Output the [X, Y] coordinate of the center of the cell containing the given text.  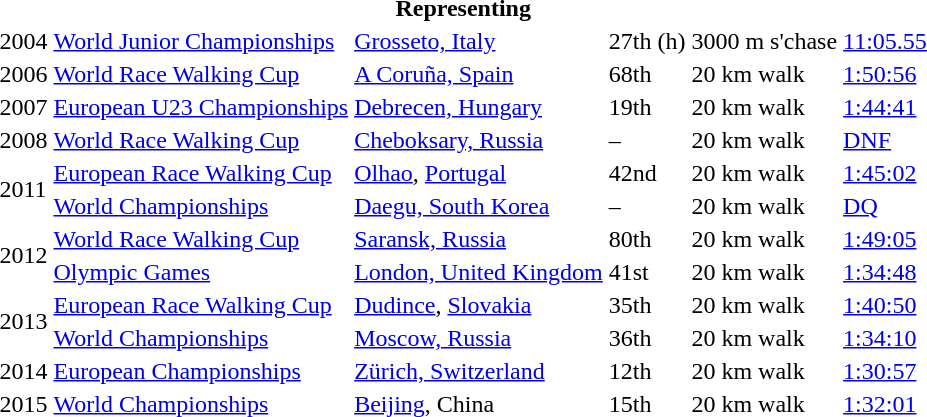
Daegu, South Korea [479, 206]
European Championships [201, 371]
World Junior Championships [201, 41]
Grosseto, Italy [479, 41]
12th [647, 371]
41st [647, 272]
42nd [647, 173]
19th [647, 107]
European U23 Championships [201, 107]
68th [647, 74]
80th [647, 239]
Zürich, Switzerland [479, 371]
Dudince, Slovakia [479, 305]
Olhao, Portugal [479, 173]
35th [647, 305]
London, United Kingdom [479, 272]
A Coruña, Spain [479, 74]
Saransk, Russia [479, 239]
Debrecen, Hungary [479, 107]
Moscow, Russia [479, 338]
Olympic Games [201, 272]
36th [647, 338]
3000 m s'chase [764, 41]
Cheboksary, Russia [479, 140]
27th (h) [647, 41]
